Extract the (X, Y) coordinate from the center of the cell holding the provided text.  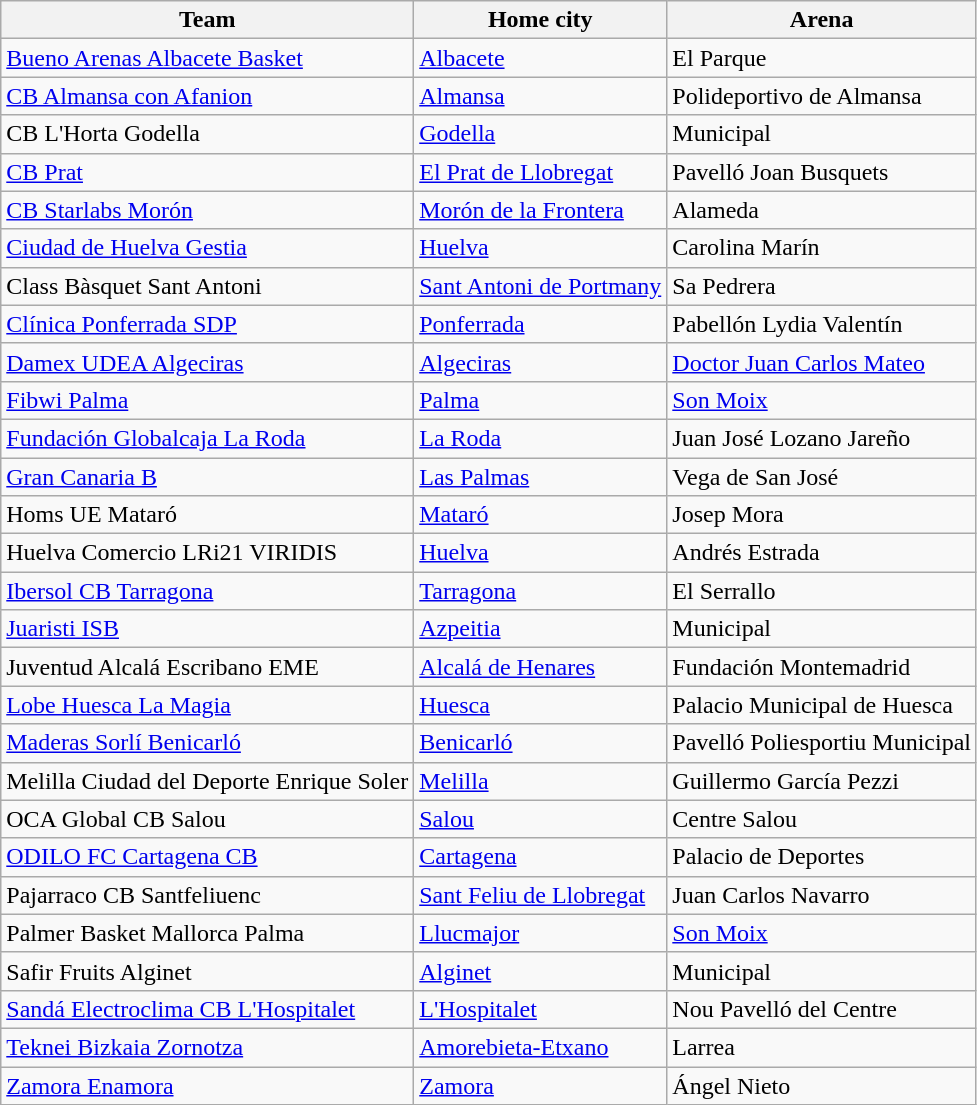
Tarragona (540, 591)
CB Starlabs Morón (208, 210)
Zamora Enamora (208, 1085)
Melilla Ciudad del Deporte Enrique Soler (208, 781)
Fundación Globalcaja La Roda (208, 438)
Sant Antoni de Portmany (540, 286)
Azpeitia (540, 629)
Llucmajor (540, 933)
Melilla (540, 781)
Juan Carlos Navarro (822, 895)
Amorebieta-Etxano (540, 1047)
CB Almansa con Afanion (208, 96)
Juan José Lozano Jareño (822, 438)
Albacete (540, 58)
Pabellón Lydia Valentín (822, 324)
Sandá Electroclima CB L'Hospitalet (208, 1009)
El Serrallo (822, 591)
Doctor Juan Carlos Mateo (822, 362)
Alameda (822, 210)
Zamora (540, 1085)
Mataró (540, 515)
L'Hospitalet (540, 1009)
Gran Canaria B (208, 477)
Larrea (822, 1047)
Palacio Municipal de Huesca (822, 705)
Almansa (540, 96)
Vega de San José (822, 477)
Guillermo García Pezzi (822, 781)
Damex UDEA Algeciras (208, 362)
Team (208, 20)
Algeciras (540, 362)
Ángel Nieto (822, 1085)
ODILO FC Cartagena CB (208, 857)
El Parque (822, 58)
Safir Fruits Alginet (208, 971)
Centre Salou (822, 819)
Juventud Alcalá Escribano EME (208, 667)
Salou (540, 819)
Pajarraco CB Santfeliuenc (208, 895)
Huesca (540, 705)
Arena (822, 20)
Josep Mora (822, 515)
Juaristi ISB (208, 629)
Palacio de Deportes (822, 857)
Clínica Ponferrada SDP (208, 324)
Sant Feliu de Llobregat (540, 895)
La Roda (540, 438)
El Prat de Llobregat (540, 172)
Teknei Bizkaia Zornotza (208, 1047)
Home city (540, 20)
Alginet (540, 971)
Homs UE Mataró (208, 515)
Benicarló (540, 743)
Maderas Sorlí Benicarló (208, 743)
Cartagena (540, 857)
Fibwi Palma (208, 400)
Ponferrada (540, 324)
OCA Global CB Salou (208, 819)
Lobe Huesca La Magia (208, 705)
Godella (540, 134)
Sa Pedrera (822, 286)
Bueno Arenas Albacete Basket (208, 58)
Las Palmas (540, 477)
Morón de la Frontera (540, 210)
Carolina Marín (822, 248)
Alcalá de Henares (540, 667)
Palma (540, 400)
Fundación Montemadrid (822, 667)
Pavelló Poliesportiu Municipal (822, 743)
Pavelló Joan Busquets (822, 172)
Huelva Comercio LRi21 VIRIDIS (208, 553)
Nou Pavelló del Centre (822, 1009)
CB L'Horta Godella (208, 134)
Ciudad de Huelva Gestia (208, 248)
Andrés Estrada (822, 553)
CB Prat (208, 172)
Ibersol CB Tarragona (208, 591)
Palmer Basket Mallorca Palma (208, 933)
Class Bàsquet Sant Antoni (208, 286)
Polideportivo de Almansa (822, 96)
